Detect which cell encompasses the target text, then output its [x, y] center coordinate. 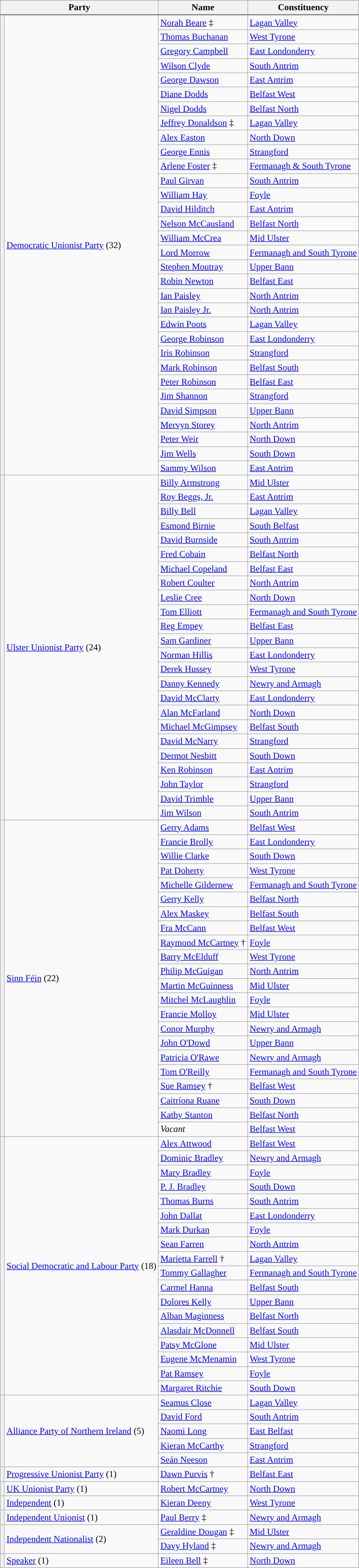
Nelson McCausland [203, 224]
Independent Nationalist (2) [82, 1539]
Leslie Cree [203, 597]
George Ennis [203, 152]
Conor Murphy [203, 1029]
Alban Maginness [203, 1316]
Dawn Purvis † [203, 1474]
Constituency [304, 8]
Norman Hillis [203, 655]
Speaker (1) [82, 1560]
Progressive Unionist Party (1) [82, 1474]
Jim Wilson [203, 813]
Michael McGimpsey [203, 727]
Billy Armstrong [203, 482]
Pat Ramsey [203, 1374]
Margaret Ritchie [203, 1388]
Edwin Poots [203, 324]
Democratic Unionist Party (32) [82, 245]
Eugene McMenamin [203, 1359]
David Hilditch [203, 209]
Social Democratic and Labour Party (18) [82, 1266]
Mervyn Storey [203, 425]
David Burnside [203, 540]
Sue Ramsey † [203, 1086]
Seán Neeson [203, 1460]
Alex Easton [203, 137]
Fred Cobain [203, 554]
Arlene Foster ‡ [203, 166]
Danny Kennedy [203, 684]
David Ford [203, 1417]
William McCrea [203, 238]
Wilson Clyde [203, 65]
Marietta Farrell † [203, 1259]
Alan McFarland [203, 712]
Sinn Féin (22) [82, 978]
Dermot Nesbitt [203, 756]
Reg Empey [203, 626]
Alliance Party of Northern Ireland (5) [82, 1431]
Thomas Buchanan [203, 37]
UK Unionist Party (1) [82, 1489]
Barry McElduff [203, 957]
David McClarty [203, 698]
Lord Morrow [203, 252]
John O'Dowd [203, 1043]
Michelle Gildernew [203, 885]
Alasdair McDonnell [203, 1330]
Party [79, 8]
Roy Beggs, Jr. [203, 497]
Robin Newton [203, 281]
Mitchel McLaughlin [203, 1000]
Fermanagh & South Tyrone [304, 166]
John Taylor [203, 784]
Davy Hyland ‡ [203, 1546]
David Simpson [203, 411]
Eileen Bell ‡ [203, 1560]
Jim Shannon [203, 396]
Dominic Bradley [203, 1158]
Gerry Kelly [203, 899]
George Dawson [203, 80]
Peter Robinson [203, 382]
East Belfast [304, 1431]
Pat Doherty [203, 870]
Tom Elliott [203, 612]
Mark Robinson [203, 367]
Ken Robinson [203, 770]
Gerry Adams [203, 827]
Paul Girvan [203, 181]
Willie Clarke [203, 856]
Ian Paisley Jr. [203, 310]
Patsy McGlone [203, 1345]
Tommy Gallagher [203, 1273]
Jim Wells [203, 454]
Martin McGuinness [203, 985]
Thomas Burns [203, 1201]
Geraldine Dougan ‡ [203, 1532]
Derek Hussey [203, 669]
Independent (1) [82, 1503]
Sam Gardiner [203, 640]
Sean Farren [203, 1244]
William Hay [203, 195]
P. J. Bradley [203, 1187]
Kieran McCarthy [203, 1445]
Diane Dodds [203, 94]
Esmond Birnie [203, 525]
Kathy Stanton [203, 1115]
Billy Bell [203, 511]
Robert Coulter [203, 583]
Philip McGuigan [203, 971]
Caitríona Ruane [203, 1100]
Fra McCann [203, 928]
David Trimble [203, 799]
Robert McCartney [203, 1489]
Ulster Unionist Party (24) [82, 648]
John Dallat [203, 1216]
Norah Beare ‡ [203, 23]
Gregory Campbell [203, 51]
Raymond McCartney † [203, 942]
Patricia O'Rawe [203, 1057]
Carmel Hanna [203, 1287]
Alex Maskey [203, 914]
David McNarry [203, 741]
Tom O'Reilly [203, 1072]
Stephen Moutray [203, 267]
Ian Paisley [203, 296]
Mark Durkan [203, 1230]
Paul Berry ‡ [203, 1517]
Francie Molloy [203, 1014]
South Belfast [304, 525]
Francie Brolly [203, 842]
Seamus Close [203, 1402]
Naomi Long [203, 1431]
Sammy Wilson [203, 468]
Independent Unionist (1) [82, 1517]
George Robinson [203, 339]
Vacant [203, 1129]
Michael Copeland [203, 569]
Dolores Kelly [203, 1302]
Iris Robinson [203, 353]
Peter Weir [203, 439]
Name [203, 8]
Jeffrey Donaldson ‡ [203, 123]
Nigel Dodds [203, 109]
Alex Attwood [203, 1144]
Mary Bradley [203, 1172]
Kieran Deeny [203, 1503]
